Determine the [X, Y] coordinate at the center of the cell enclosing the given text.  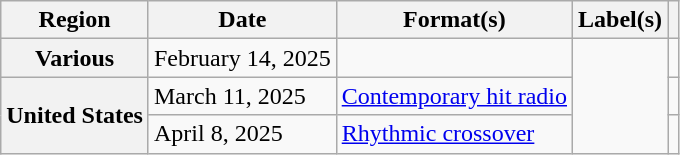
March 11, 2025 [242, 96]
February 14, 2025 [242, 58]
Date [242, 20]
Contemporary hit radio [454, 96]
Rhythmic crossover [454, 134]
Various [75, 58]
United States [75, 115]
Label(s) [620, 20]
Region [75, 20]
April 8, 2025 [242, 134]
Format(s) [454, 20]
